Identify which cell holds the provided text, then report its [X, Y] central coordinate. 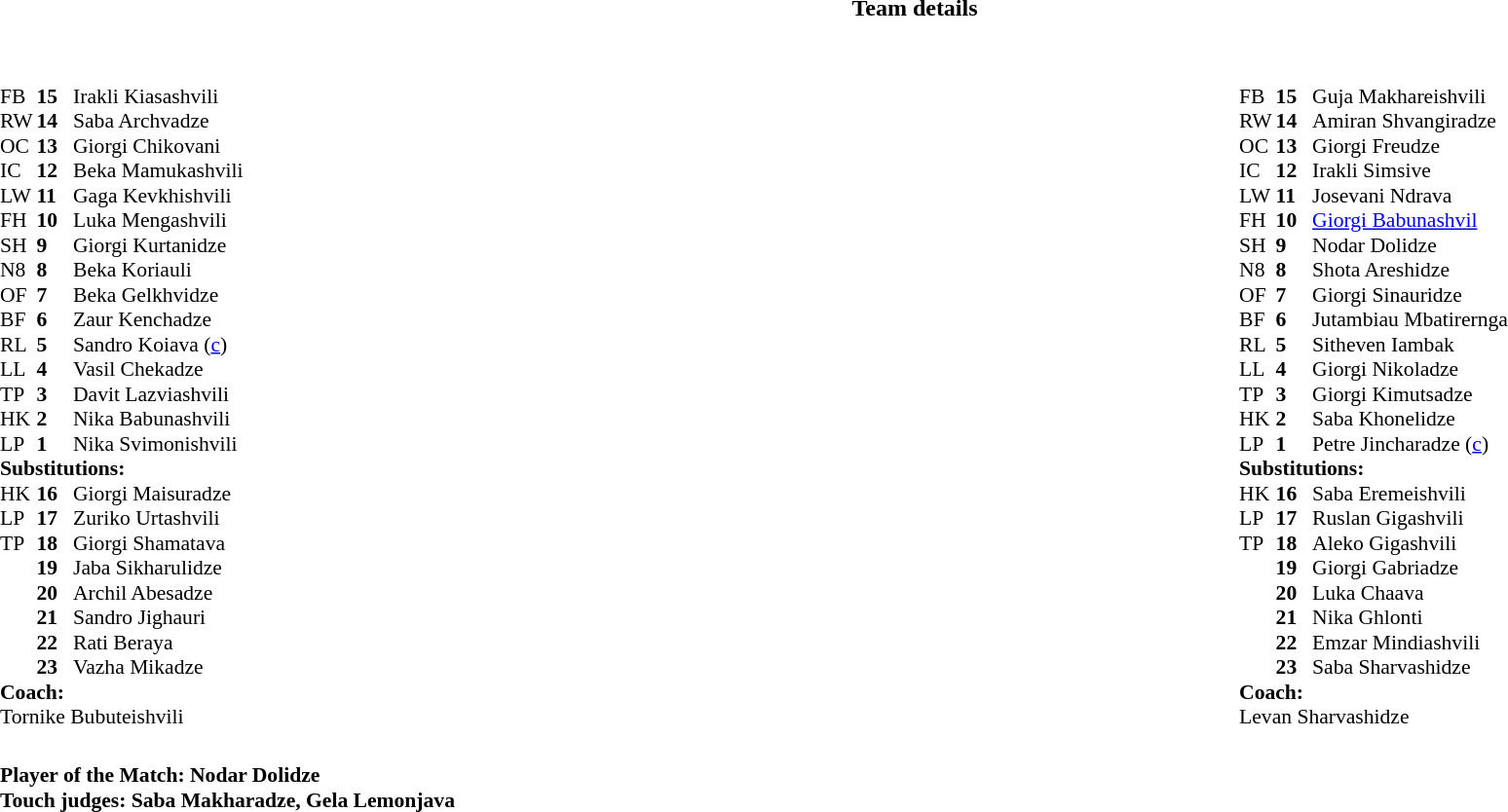
Nika Ghlonti [1411, 618]
Saba Archvadze [158, 122]
Levan Sharvashidze [1374, 718]
Archil Abesadze [158, 593]
Sandro Koiava (c) [158, 345]
Beka Mamukashvili [158, 170]
Vazha Mikadze [158, 667]
Giorgi Nikoladze [1411, 369]
Luka Chaava [1411, 593]
Josevani Ndrava [1411, 196]
Giorgi Shamatava [158, 543]
Zaur Kenchadze [158, 320]
Tornike Bubuteishvili [121, 718]
Giorgi Maisuradze [158, 494]
Sandro Jighauri [158, 618]
Nika Svimonishvili [158, 444]
Amiran Shvangiradze [1411, 122]
Giorgi Chikovani [158, 146]
Giorgi Babunashvil [1411, 221]
Aleko Gigashvili [1411, 543]
Rati Beraya [158, 643]
Saba Eremeishvili [1411, 494]
Giorgi Kurtanidze [158, 245]
Vasil Chekadze [158, 369]
Jaba Sikharulidze [158, 568]
Giorgi Gabriadze [1411, 568]
Beka Koriauli [158, 270]
Saba Khonelidze [1411, 420]
Giorgi Freudze [1411, 146]
Davit Lazviashvili [158, 394]
Gaga Kevkhishvili [158, 196]
Sitheven Iambak [1411, 345]
Zuriko Urtashvili [158, 519]
Emzar Mindiashvili [1411, 643]
Irakli Kiasashvili [158, 96]
Giorgi Kimutsadze [1411, 394]
Nika Babunashvili [158, 420]
Jutambiau Mbatirernga [1411, 320]
Beka Gelkhvidze [158, 295]
Nodar Dolidze [1411, 245]
Irakli Simsive [1411, 170]
Shota Areshidze [1411, 270]
Petre Jincharadze (c) [1411, 444]
Luka Mengashvili [158, 221]
Guja Makhareishvili [1411, 96]
Giorgi Sinauridze [1411, 295]
Ruslan Gigashvili [1411, 519]
Saba Sharvashidze [1411, 667]
